Search for the cell housing the specified text and yield its (X, Y) center coordinate. 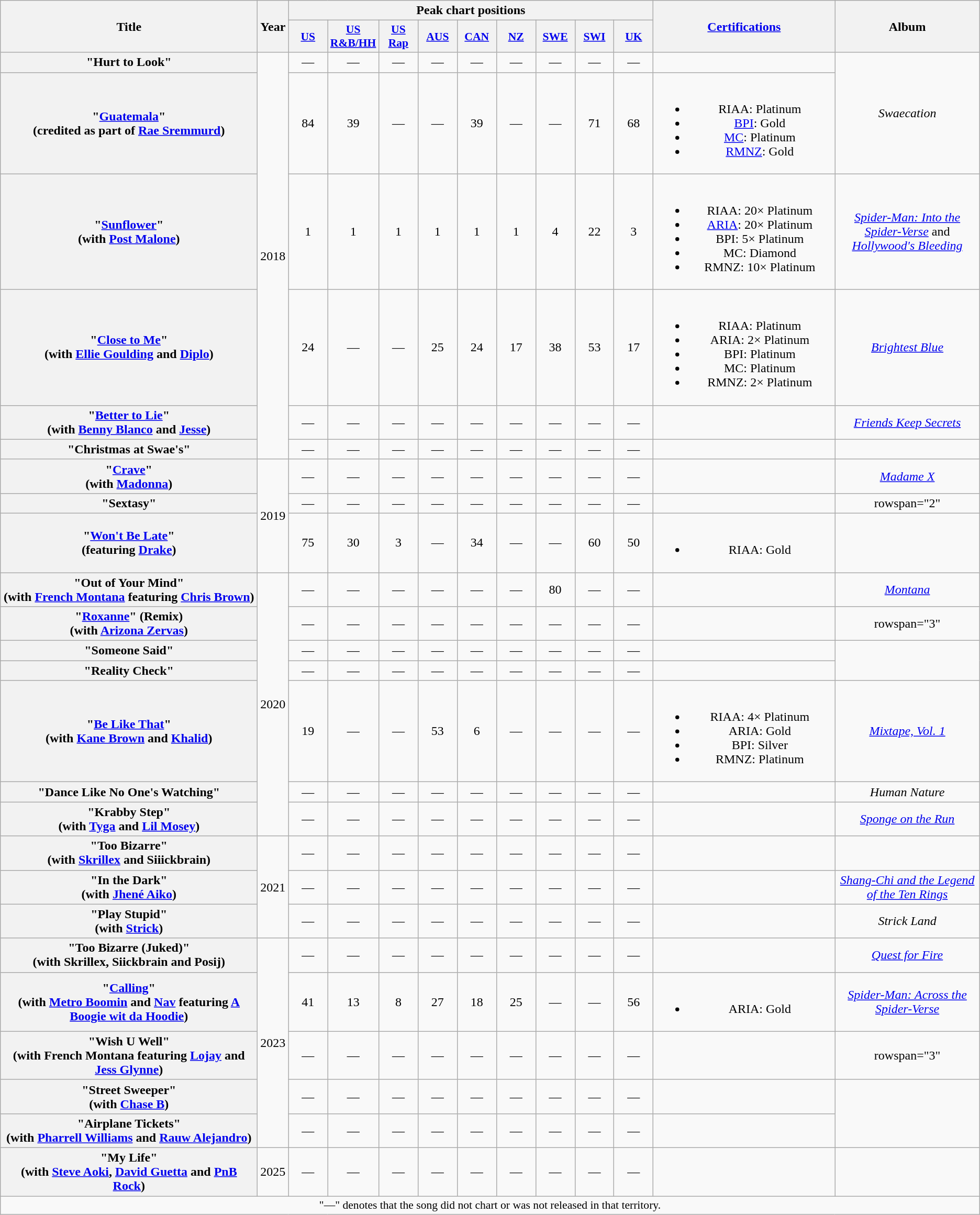
"Christmas at Swae's" (129, 449)
Human Nature (907, 792)
2020 (273, 705)
"Hurt to Look" (129, 62)
2021 (273, 887)
NZ (516, 37)
Strick Land (907, 921)
68 (633, 123)
84 (308, 123)
Sponge on the Run (907, 819)
27 (438, 1002)
"Krabby Step"(with Tyga and Lil Mosey) (129, 819)
"Close to Me"(with Ellie Goulding and Diplo) (129, 348)
RIAA: PlatinumBPI: GoldMC: PlatinumRMNZ: Gold (744, 123)
"In the Dark"(with Jhené Aiko) (129, 887)
2019 (273, 516)
"Be Like That"(with Kane Brown and Khalid) (129, 731)
"Sunflower"(with Post Malone) (129, 231)
RIAA: 20× PlatinumARIA: 20× PlatinumBPI: 5× PlatinumMC: DiamondRMNZ: 10× Platinum (744, 231)
US (308, 37)
"My Life"(with Steve Aoki, David Guetta and PnB Rock) (129, 1172)
RIAA: Gold (744, 542)
Album (907, 26)
Friends Keep Secrets (907, 422)
Brightest Blue (907, 348)
"Street Sweeper"(with Chase B) (129, 1096)
RIAA: 4× PlatinumARIA: GoldBPI: SilverRMNZ: Platinum (744, 731)
"Out of Your Mind"(with French Montana featuring Chris Brown) (129, 589)
"Reality Check" (129, 671)
"Play Stupid"(with Strick) (129, 921)
38 (555, 348)
SWI (595, 37)
"Wish U Well"(with French Montana featuring Lojay and Jess Glynne) (129, 1055)
AUS (438, 37)
"Airplane Tickets"(with Pharrell Williams and Rauw Alejandro) (129, 1131)
UK (633, 37)
8 (398, 1002)
80 (555, 589)
"Too Bizarre"(with Skrillex and Siiickbrain) (129, 853)
22 (595, 231)
"Too Bizarre (Juked)"(with Skrillex, Siickbrain and Posij) (129, 955)
"Calling"(with Metro Boomin and Nav featuring A Boogie wit da Hoodie) (129, 1002)
Mixtape, Vol. 1 (907, 731)
"Dance Like No One's Watching" (129, 792)
13 (353, 1002)
"Roxanne" (Remix)(with Arizona Zervas) (129, 624)
Year (273, 26)
USR&B/HH (353, 37)
"—" denotes that the song did not chart or was not released in that territory. (490, 1205)
Title (129, 26)
71 (595, 123)
"Won't Be Late"(featuring Drake) (129, 542)
2025 (273, 1172)
Shang-Chi and the Legend of the Ten Rings (907, 887)
18 (476, 1002)
"Better to Lie"(with Benny Blanco and Jesse) (129, 422)
34 (476, 542)
USRap (398, 37)
"Guatemala"(credited as part of Rae Sremmurd) (129, 123)
60 (595, 542)
Peak chart positions (471, 10)
56 (633, 1002)
30 (353, 542)
2018 (273, 255)
Madame X (907, 476)
Quest for Fire (907, 955)
Swaecation (907, 113)
Certifications (744, 26)
"Sextasy" (129, 503)
6 (476, 731)
"Someone Said" (129, 651)
4 (555, 231)
Montana (907, 589)
41 (308, 1002)
"Crave"(with Madonna) (129, 476)
75 (308, 542)
ARIA: Gold (744, 1002)
2023 (273, 1043)
Spider-Man: Across the Spider-Verse (907, 1002)
Spider-Man: Into the Spider-Verse and Hollywood's Bleeding (907, 231)
50 (633, 542)
SWE (555, 37)
rowspan="2" (907, 503)
CAN (476, 37)
RIAA: PlatinumARIA: 2× PlatinumBPI: PlatinumMC: PlatinumRMNZ: 2× Platinum (744, 348)
19 (308, 731)
